Extract the [x, y] coordinate from the center of the cell holding the provided text.  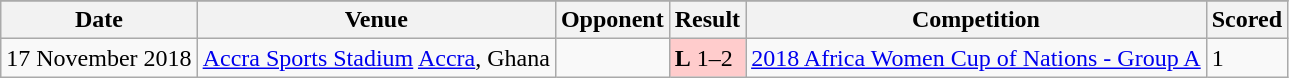
Venue [376, 20]
Scored [1246, 20]
1 [1246, 58]
Date [99, 20]
2018 Africa Women Cup of Nations - Group A [976, 58]
Opponent [612, 20]
Competition [976, 20]
Accra Sports Stadium Accra, Ghana [376, 58]
L 1–2 [707, 58]
Result [707, 20]
17 November 2018 [99, 58]
